Capture the cell that displays the provided text and extract its (x, y) central coordinate. 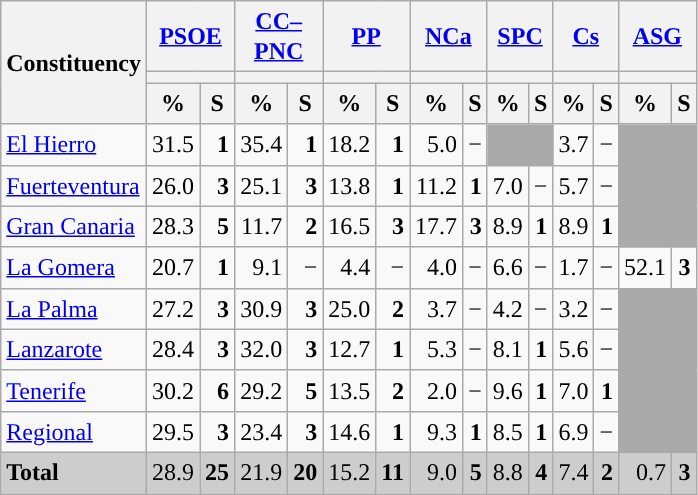
Tenerife (74, 390)
21.9 (262, 472)
29.2 (262, 390)
6.6 (508, 268)
11.7 (262, 226)
Regional (74, 432)
Constituency (74, 62)
Gran Canaria (74, 226)
25.0 (350, 308)
9.6 (508, 390)
1.7 (574, 268)
25 (218, 472)
52.1 (646, 268)
9.1 (262, 268)
12.7 (350, 350)
11 (393, 472)
PP (366, 36)
6.9 (574, 432)
29.5 (172, 432)
Total (74, 472)
6 (218, 390)
4.4 (350, 268)
13.5 (350, 390)
13.8 (350, 186)
9.3 (436, 432)
26.0 (172, 186)
20 (306, 472)
4.2 (508, 308)
35.4 (262, 144)
3.2 (574, 308)
20.7 (172, 268)
El Hierro (74, 144)
27.2 (172, 308)
PSOE (190, 36)
11.2 (436, 186)
4 (540, 472)
18.2 (350, 144)
2.0 (436, 390)
28.3 (172, 226)
Fuerteventura (74, 186)
Cs (586, 36)
CC–PNC (279, 36)
17.7 (436, 226)
8.8 (508, 472)
31.5 (172, 144)
14.6 (350, 432)
La Gomera (74, 268)
23.4 (262, 432)
25.1 (262, 186)
ASG (658, 36)
30.9 (262, 308)
5.0 (436, 144)
0.7 (646, 472)
28.4 (172, 350)
8.1 (508, 350)
9.0 (436, 472)
La Palma (74, 308)
32.0 (262, 350)
Lanzarote (74, 350)
SPC (520, 36)
8.5 (508, 432)
5.7 (574, 186)
30.2 (172, 390)
7.4 (574, 472)
4.0 (436, 268)
5.6 (574, 350)
15.2 (350, 472)
NCa (449, 36)
5.3 (436, 350)
28.9 (172, 472)
16.5 (350, 226)
